Output the (x, y) coordinate of the center of the cell containing the given text.  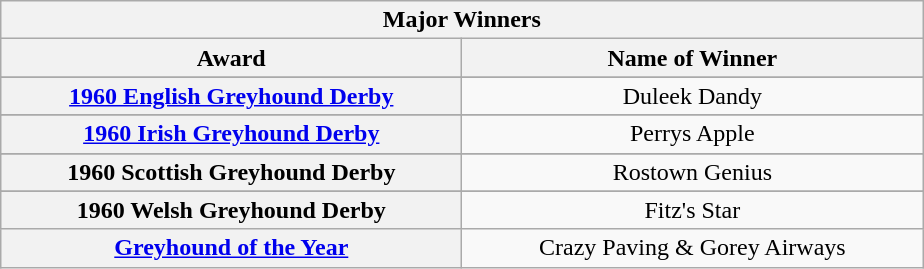
Fitz's Star (692, 210)
Award (232, 58)
Rostown Genius (692, 172)
Name of Winner (692, 58)
Crazy Paving & Gorey Airways (692, 248)
Greyhound of the Year (232, 248)
1960 Irish Greyhound Derby (232, 134)
Duleek Dandy (692, 96)
1960 Welsh Greyhound Derby (232, 210)
Perrys Apple (692, 134)
1960 Scottish Greyhound Derby (232, 172)
Major Winners (462, 20)
1960 English Greyhound Derby (232, 96)
